Find where the given text appears and provide that cell's center as (X, Y) coordinate. 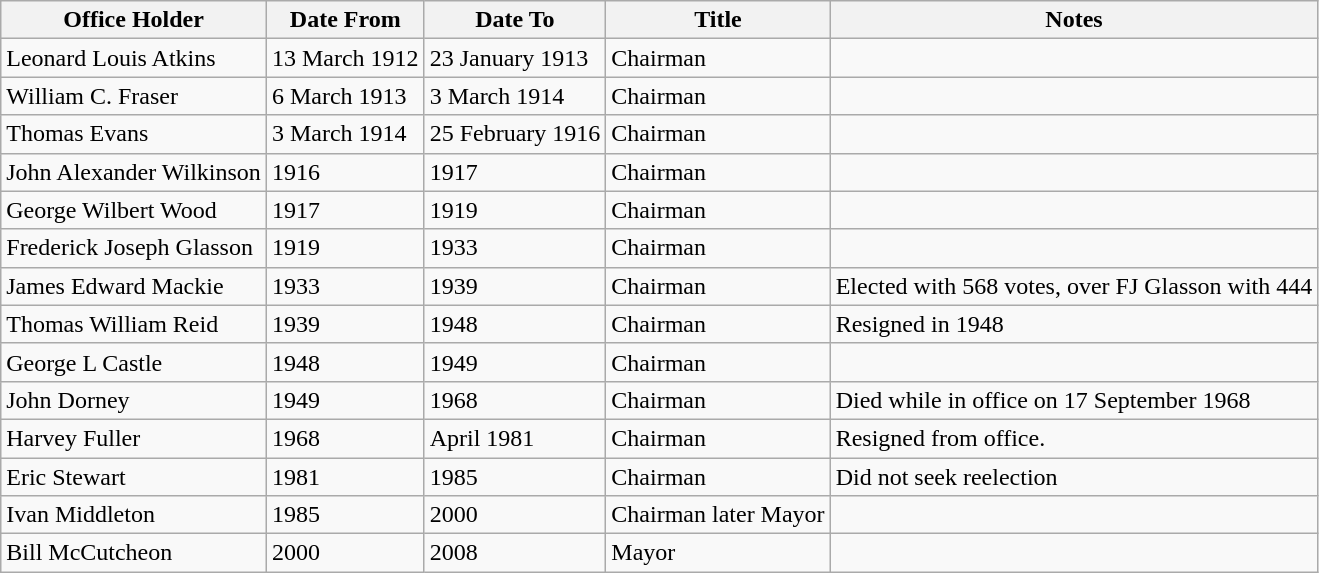
Did not seek reelection (1074, 477)
Bill McCutcheon (134, 553)
Office Holder (134, 20)
23 January 1913 (515, 58)
Harvey Fuller (134, 438)
George Wilbert Wood (134, 210)
Eric Stewart (134, 477)
2008 (515, 553)
6 March 1913 (345, 96)
25 February 1916 (515, 134)
Died while in office on 17 September 1968 (1074, 400)
Chairman later Mayor (718, 515)
Date To (515, 20)
John Alexander Wilkinson (134, 172)
Leonard Louis Atkins (134, 58)
Date From (345, 20)
William C. Fraser (134, 96)
April 1981 (515, 438)
Notes (1074, 20)
Elected with 568 votes, over FJ Glasson with 444 (1074, 286)
James Edward Mackie (134, 286)
George L Castle (134, 362)
Thomas William Reid (134, 324)
Frederick Joseph Glasson (134, 248)
Thomas Evans (134, 134)
13 March 1912 (345, 58)
1981 (345, 477)
Ivan Middleton (134, 515)
John Dorney (134, 400)
Resigned in 1948 (1074, 324)
1916 (345, 172)
Resigned from office. (1074, 438)
Mayor (718, 553)
Title (718, 20)
